Return the [X, Y] coordinate for the center point of the cell that contains the specified text.  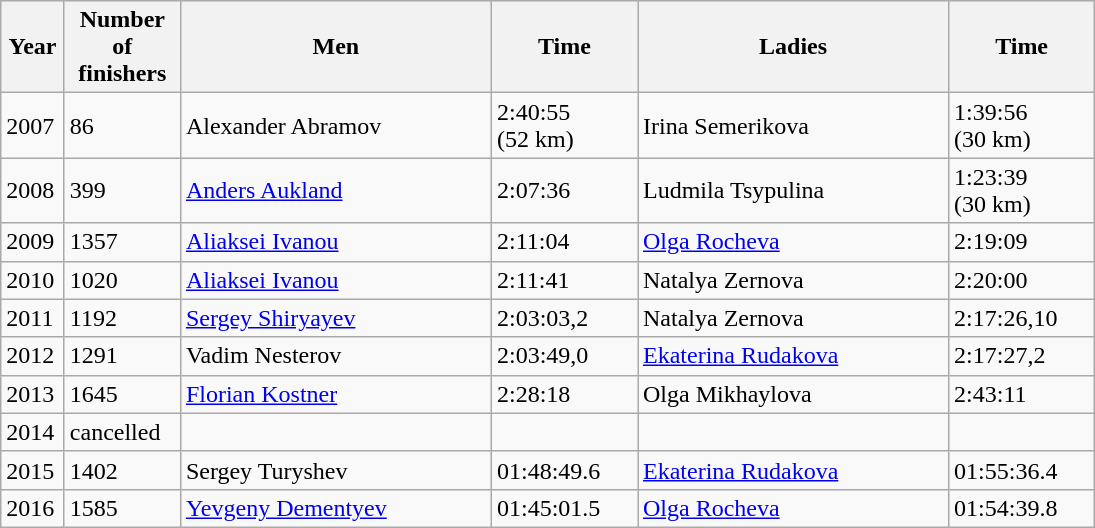
Men [336, 47]
Vadim Nesterov [336, 356]
1192 [122, 318]
1:23:39 (30 km) [1022, 190]
Yevgeny Dementyev [336, 508]
cancelled [122, 432]
2007 [33, 126]
2:11:04 [564, 242]
01:55:36.4 [1022, 470]
2:17:27,2 [1022, 356]
Florian Kostner [336, 394]
2:07:36 [564, 190]
2015 [33, 470]
2016 [33, 508]
1585 [122, 508]
2:03:49,0 [564, 356]
1357 [122, 242]
Ludmila Tsypulina [794, 190]
1645 [122, 394]
2:43:11 [1022, 394]
Sergey Shiryayev [336, 318]
Anders Aukland [336, 190]
86 [122, 126]
2012 [33, 356]
2008 [33, 190]
2:17:26,10 [1022, 318]
1291 [122, 356]
2:19:09 [1022, 242]
2014 [33, 432]
Alexander Abramov [336, 126]
2:40:55 (52 km) [564, 126]
2:28:18 [564, 394]
1:39:56 (30 km) [1022, 126]
01:54:39.8 [1022, 508]
Sergey Turyshev [336, 470]
1402 [122, 470]
01:48:49.6 [564, 470]
Irina Semerikova [794, 126]
2011 [33, 318]
2:11:41 [564, 280]
2:03:03,2 [564, 318]
Number of finishers [122, 47]
2:20:00 [1022, 280]
Year [33, 47]
399 [122, 190]
Ladies [794, 47]
2010 [33, 280]
1020 [122, 280]
2013 [33, 394]
2009 [33, 242]
Olga Mikhaylova [794, 394]
01:45:01.5 [564, 508]
